Detect which cell encompasses the target text, then output its [x, y] center coordinate. 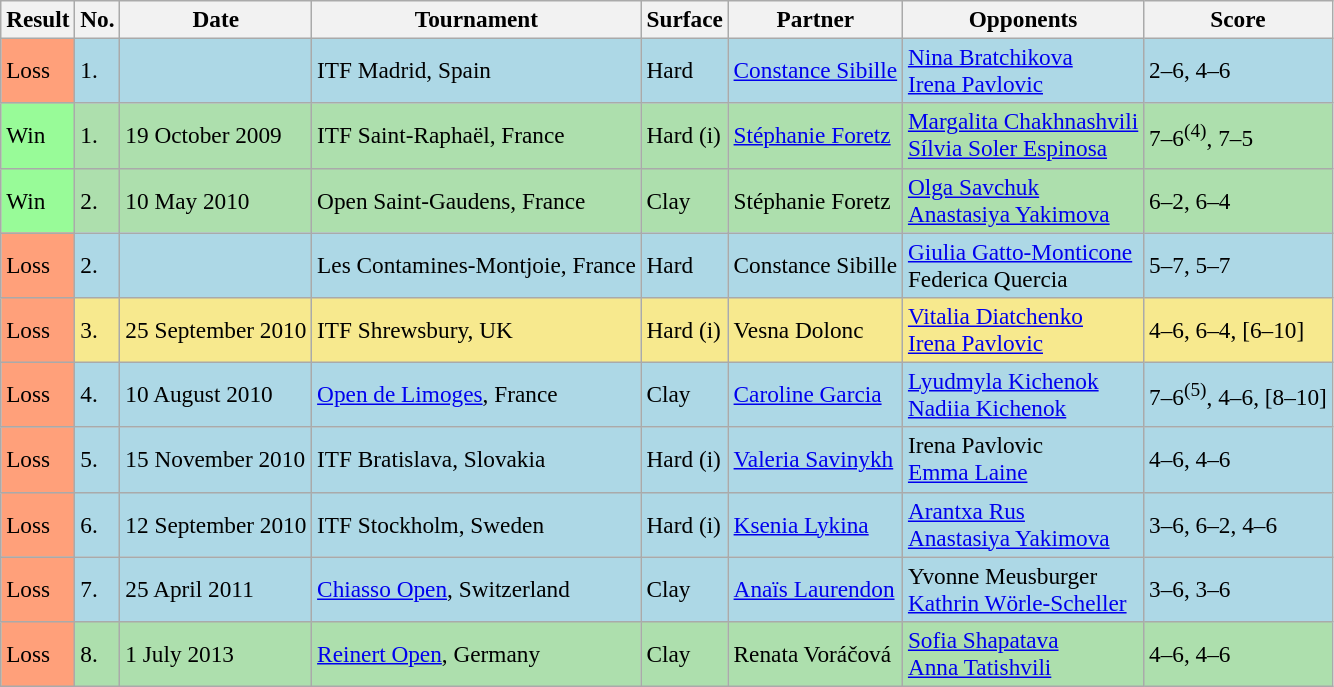
1 July 2013 [216, 654]
19 October 2009 [216, 136]
5–7, 5–7 [1238, 264]
ITF Stockholm, Sweden [476, 524]
10 August 2010 [216, 394]
4. [98, 394]
Open de Limoges, France [476, 394]
Date [216, 19]
Opponents [1024, 19]
Partner [815, 19]
ITF Shrewsbury, UK [476, 330]
5. [98, 460]
10 May 2010 [216, 200]
Giulia Gatto-Monticone Federica Quercia [1024, 264]
Yvonne Meusburger Kathrin Wörle-Scheller [1024, 588]
4–6, 6–4, [6–10] [1238, 330]
15 November 2010 [216, 460]
Open Saint-Gaudens, France [476, 200]
3. [98, 330]
6–2, 6–4 [1238, 200]
7–6(4), 7–5 [1238, 136]
Irena Pavlovic Emma Laine [1024, 460]
Score [1238, 19]
Nina Bratchikova Irena Pavlovic [1024, 70]
Margalita Chakhnashvili Sílvia Soler Espinosa [1024, 136]
Reinert Open, Germany [476, 654]
Anaïs Laurendon [815, 588]
Renata Voráčová [815, 654]
Ksenia Lykina [815, 524]
7–6(5), 4–6, [8–10] [1238, 394]
Vitalia Diatchenko Irena Pavlovic [1024, 330]
Surface [684, 19]
25 September 2010 [216, 330]
Les Contamines-Montjoie, France [476, 264]
2–6, 4–6 [1238, 70]
Chiasso Open, Switzerland [476, 588]
Vesna Dolonc [815, 330]
3–6, 6–2, 4–6 [1238, 524]
3–6, 3–6 [1238, 588]
Sofia Shapatava Anna Tatishvili [1024, 654]
Result [38, 19]
12 September 2010 [216, 524]
ITF Madrid, Spain [476, 70]
Olga Savchuk Anastasiya Yakimova [1024, 200]
7. [98, 588]
ITF Bratislava, Slovakia [476, 460]
Arantxa Rus Anastasiya Yakimova [1024, 524]
No. [98, 19]
6. [98, 524]
Tournament [476, 19]
Valeria Savinykh [815, 460]
Caroline Garcia [815, 394]
ITF Saint-Raphaël, France [476, 136]
Lyudmyla Kichenok Nadiia Kichenok [1024, 394]
8. [98, 654]
25 April 2011 [216, 588]
